Return the [x, y] coordinate for the center point of the cell that contains the specified text.  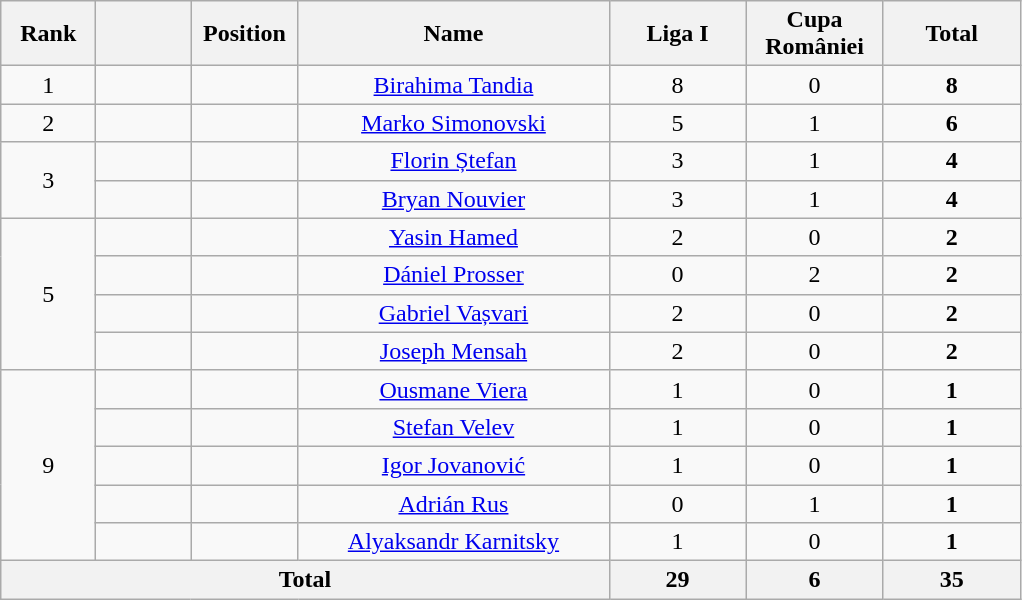
Liga I [678, 34]
35 [952, 580]
29 [678, 580]
Position [244, 34]
Bryan Nouvier [454, 199]
Gabriel Vașvari [454, 313]
Ousmane Viera [454, 389]
Florin Ștefan [454, 161]
Alyaksandr Karnitsky [454, 542]
Cupa României [814, 34]
Birahima Tandia [454, 85]
Joseph Mensah [454, 351]
Igor Jovanović [454, 465]
Dániel Prosser [454, 275]
Stefan Velev [454, 427]
9 [48, 465]
Yasin Hamed [454, 237]
Adrián Rus [454, 503]
Rank [48, 34]
Marko Simonovski [454, 123]
Name [454, 34]
